From the cell containing the given text, extract its center point as [X, Y] coordinate. 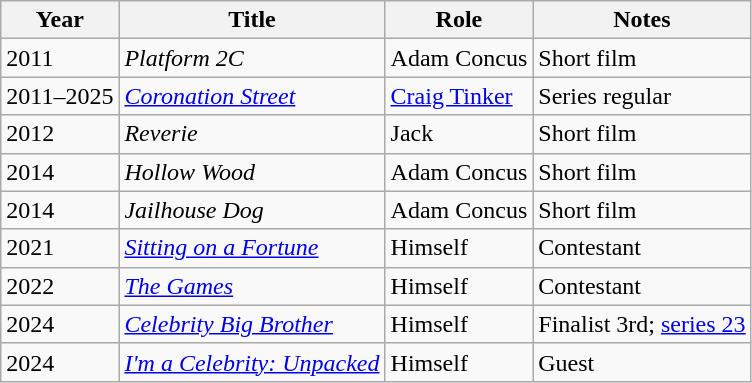
2011 [60, 58]
Hollow Wood [252, 172]
Notes [642, 20]
2011–2025 [60, 96]
Series regular [642, 96]
Jack [459, 134]
The Games [252, 286]
Platform 2C [252, 58]
Finalist 3rd; series 23 [642, 324]
I'm a Celebrity: Unpacked [252, 362]
2021 [60, 248]
Year [60, 20]
Role [459, 20]
Celebrity Big Brother [252, 324]
Guest [642, 362]
2012 [60, 134]
Craig Tinker [459, 96]
Sitting on a Fortune [252, 248]
Reverie [252, 134]
Title [252, 20]
2022 [60, 286]
Jailhouse Dog [252, 210]
Coronation Street [252, 96]
